Output the [X, Y] coordinate of the center of the cell containing the given text.  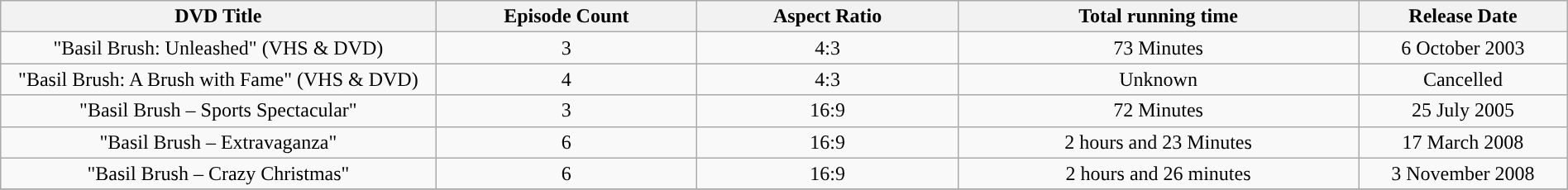
3 November 2008 [1464, 173]
Cancelled [1464, 79]
"Basil Brush: Unleashed" (VHS & DVD) [218, 48]
4 [566, 79]
72 Minutes [1158, 111]
73 Minutes [1158, 48]
Episode Count [566, 17]
"Basil Brush: A Brush with Fame" (VHS & DVD) [218, 79]
"Basil Brush – Crazy Christmas" [218, 173]
6 October 2003 [1464, 48]
2 hours and 26 minutes [1158, 173]
Unknown [1158, 79]
25 July 2005 [1464, 111]
2 hours and 23 Minutes [1158, 142]
Release Date [1464, 17]
"Basil Brush – Extravaganza" [218, 142]
"Basil Brush – Sports Spectacular" [218, 111]
Aspect Ratio [828, 17]
Total running time [1158, 17]
17 March 2008 [1464, 142]
DVD Title [218, 17]
